Return the [X, Y] coordinate for the center point of the cell that contains the specified text.  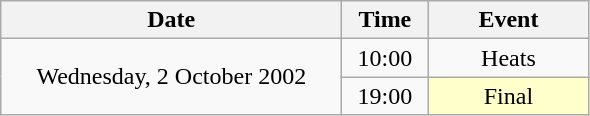
Final [508, 96]
Event [508, 20]
Heats [508, 58]
19:00 [385, 96]
Wednesday, 2 October 2002 [172, 77]
Time [385, 20]
Date [172, 20]
10:00 [385, 58]
